Pinpoint the cell where the given text exists, returning its (x, y) midpoint coordinate. 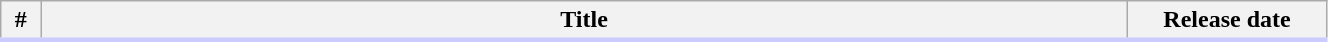
Release date (1228, 21)
Title (584, 21)
# (21, 21)
